Scan for the cell matching the given text and deliver its (X, Y) coordinate at center. 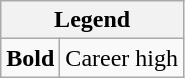
Bold (30, 58)
Career high (122, 58)
Legend (92, 20)
